Scan for the cell matching the given text and deliver its [x, y] coordinate at center. 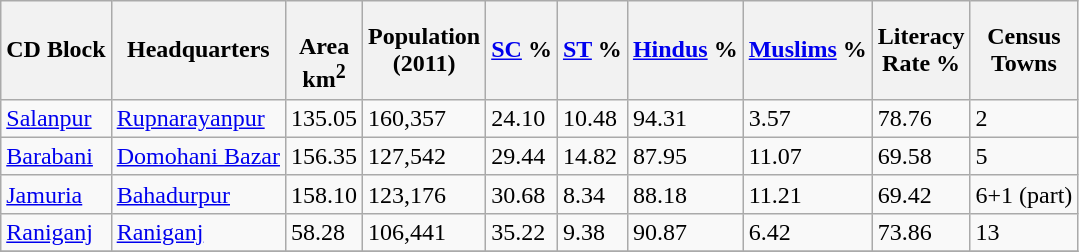
Literacy Rate % [921, 50]
CensusTowns [1024, 50]
123,176 [424, 194]
106,441 [424, 232]
88.18 [685, 194]
156.35 [324, 156]
135.05 [324, 118]
29.44 [522, 156]
6+1 (part) [1024, 194]
Headquarters [198, 50]
9.38 [592, 232]
SC % [522, 50]
Bahadurpur [198, 194]
11.07 [808, 156]
Barabani [56, 156]
CD Block [56, 50]
90.87 [685, 232]
Salanpur [56, 118]
73.86 [921, 232]
87.95 [685, 156]
Muslims % [808, 50]
8.34 [592, 194]
ST % [592, 50]
11.21 [808, 194]
69.58 [921, 156]
Population(2011) [424, 50]
2 [1024, 118]
Rupnarayanpur [198, 118]
158.10 [324, 194]
5 [1024, 156]
58.28 [324, 232]
Hindus % [685, 50]
24.10 [522, 118]
Domohani Bazar [198, 156]
13 [1024, 232]
14.82 [592, 156]
78.76 [921, 118]
Jamuria [56, 194]
3.57 [808, 118]
35.22 [522, 232]
30.68 [522, 194]
6.42 [808, 232]
69.42 [921, 194]
Areakm2 [324, 50]
10.48 [592, 118]
127,542 [424, 156]
94.31 [685, 118]
160,357 [424, 118]
